Capture the cell that displays the provided text and extract its (X, Y) central coordinate. 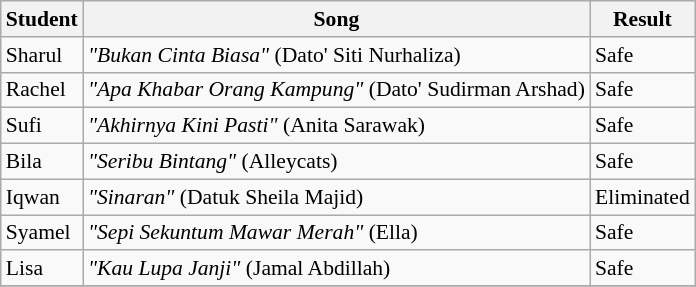
"Akhirnya Kini Pasti" (Anita Sarawak) (336, 126)
"Bukan Cinta Biasa" (Dato' Siti Nurhaliza) (336, 55)
"Kau Lupa Janji" (Jamal Abdillah) (336, 269)
Bila (42, 162)
Lisa (42, 269)
Rachel (42, 90)
Sufi (42, 126)
Iqwan (42, 197)
Result (642, 19)
Song (336, 19)
"Apa Khabar Orang Kampung" (Dato' Sudirman Arshad) (336, 90)
Student (42, 19)
Eliminated (642, 197)
Sharul (42, 55)
"Seribu Bintang" (Alleycats) (336, 162)
Syamel (42, 233)
"Sinaran" (Datuk Sheila Majid) (336, 197)
"Sepi Sekuntum Mawar Merah" (Ella) (336, 233)
